Return [x, y] of the center of cell containing provided text 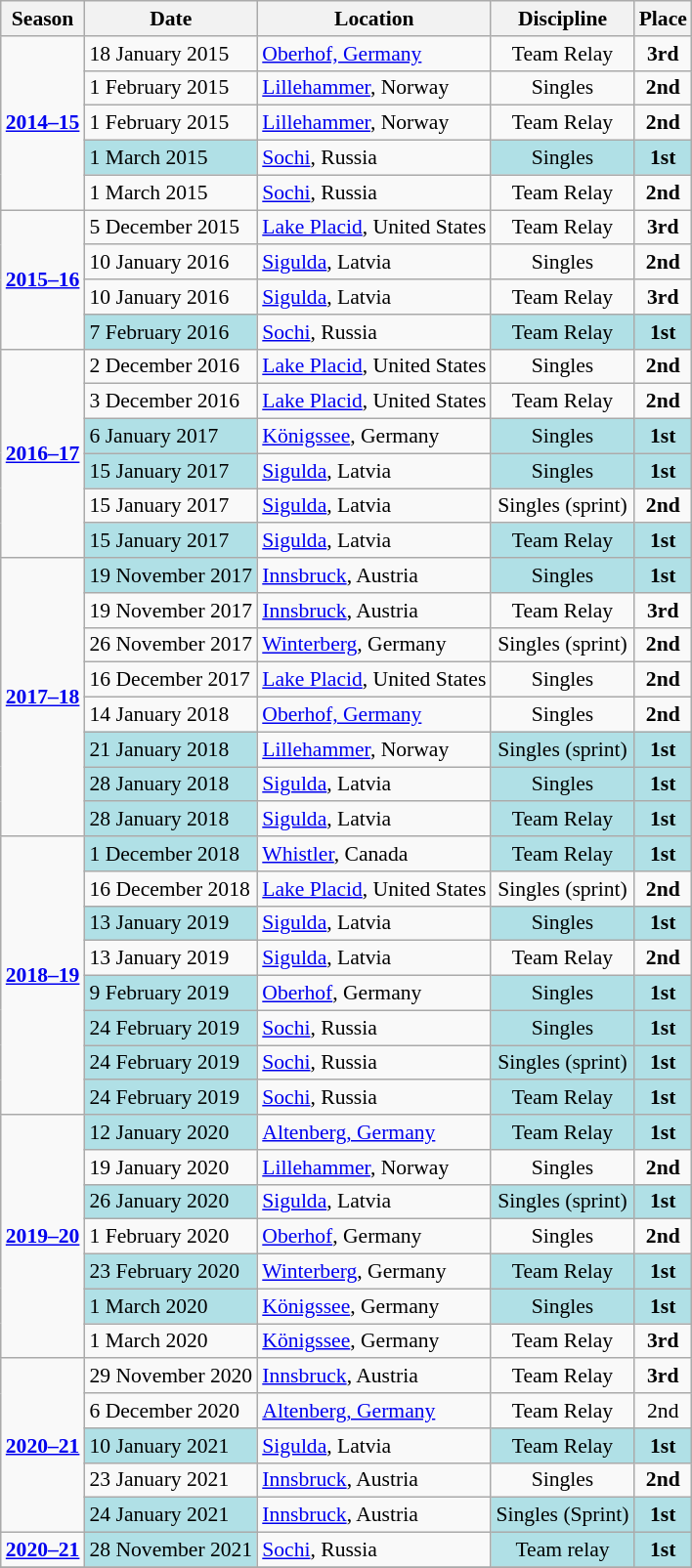
29 November 2020 [170, 1377]
1 December 2018 [170, 854]
6 January 2017 [170, 437]
16 December 2017 [170, 680]
Singles (Sprint) [562, 1515]
10 January 2021 [170, 1446]
Date [170, 19]
9 February 2019 [170, 994]
2 December 2016 [170, 366]
6 December 2020 [170, 1411]
Team relay [562, 1550]
Whistler, Canada [373, 854]
Location [373, 19]
2015–16 [43, 279]
26 January 2020 [170, 1202]
19 January 2020 [170, 1167]
18 January 2015 [170, 54]
7 February 2016 [170, 332]
12 January 2020 [170, 1132]
2019–20 [43, 1237]
Discipline [562, 19]
26 November 2017 [170, 645]
24 January 2021 [170, 1515]
5 December 2015 [170, 228]
21 January 2018 [170, 749]
Season [43, 19]
2017–18 [43, 698]
1 February 2020 [170, 1237]
23 January 2021 [170, 1480]
Place [663, 19]
3 December 2016 [170, 402]
2016–17 [43, 453]
23 February 2020 [170, 1272]
28 November 2021 [170, 1550]
2014–15 [43, 123]
14 January 2018 [170, 715]
16 December 2018 [170, 889]
2018–19 [43, 975]
